Capture the cell that displays the provided text and extract its (X, Y) central coordinate. 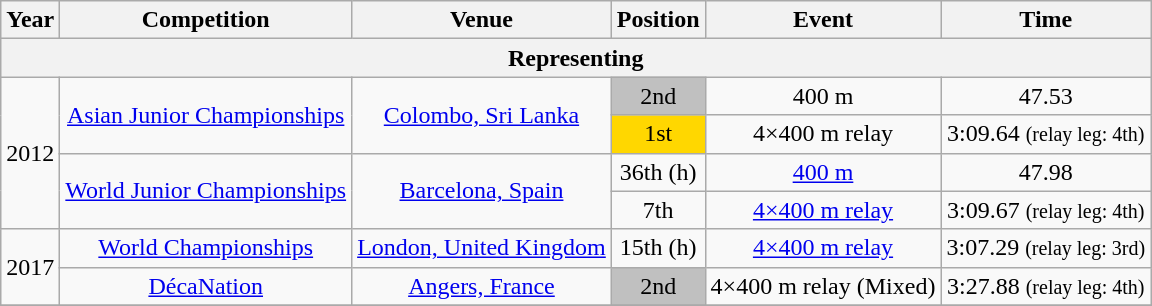
2012 (30, 153)
World Junior Championships (206, 191)
Event (823, 20)
4×400 m relay (Mixed) (823, 286)
Angers, France (482, 286)
Year (30, 20)
3:09.64 (relay leg: 4th) (1046, 134)
47.98 (1046, 172)
2017 (30, 267)
Venue (482, 20)
Position (658, 20)
Representing (576, 58)
Time (1046, 20)
Colombo, Sri Lanka (482, 115)
3:27.88 (relay leg: 4th) (1046, 286)
Competition (206, 20)
7th (658, 210)
15th (h) (658, 248)
47.53 (1046, 96)
DécaNation (206, 286)
London, United Kingdom (482, 248)
Barcelona, Spain (482, 191)
Asian Junior Championships (206, 115)
3:07.29 (relay leg: 3rd) (1046, 248)
36th (h) (658, 172)
1st (658, 134)
World Championships (206, 248)
3:09.67 (relay leg: 4th) (1046, 210)
